Extract the [X, Y] coordinate from the center of the cell holding the provided text.  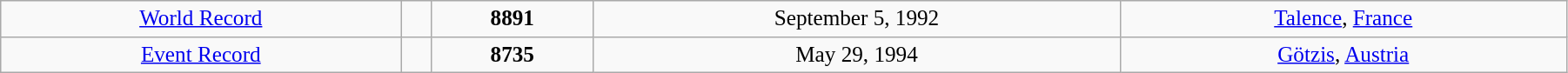
Götzis, Austria [1344, 55]
May 29, 1994 [856, 55]
Event Record [201, 55]
8735 [513, 55]
8891 [513, 19]
September 5, 1992 [856, 19]
World Record [201, 19]
Talence, France [1344, 19]
